Determine the [x, y] coordinate at the center of the cell enclosing the given text.  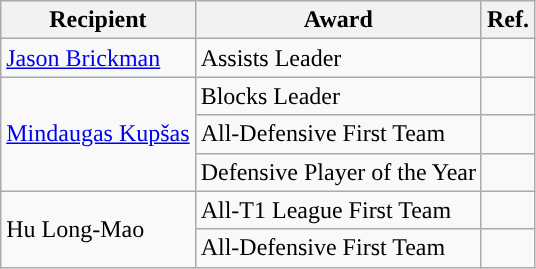
Ref. [508, 20]
Hu Long-Mao [98, 229]
Mindaugas Kupšas [98, 134]
Recipient [98, 20]
Award [338, 20]
All-T1 League First Team [338, 210]
Jason Brickman [98, 58]
Defensive Player of the Year [338, 172]
Blocks Leader [338, 96]
Assists Leader [338, 58]
